Pinpoint the cell where the given text exists, returning its (x, y) midpoint coordinate. 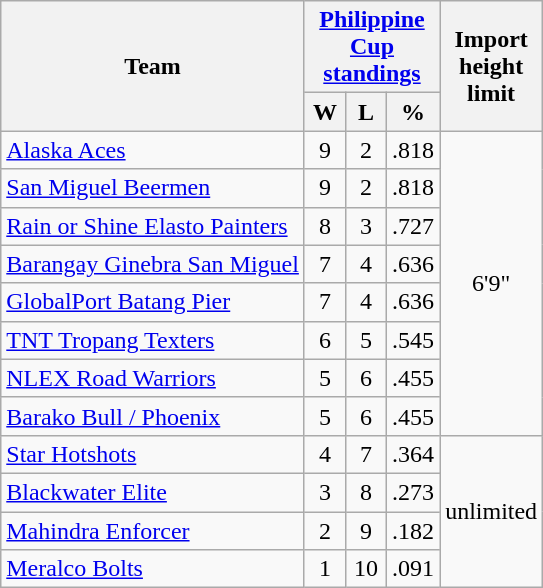
Meralco Bolts (153, 569)
TNT Tropang Texters (153, 340)
Philippine Cup standings (372, 47)
10 (366, 569)
Barangay Ginebra San Miguel (153, 264)
Importheightlimit (492, 66)
L (366, 112)
Barako Bull / Phoenix (153, 416)
Rain or Shine Elasto Painters (153, 226)
.182 (414, 531)
% (414, 112)
unlimited (492, 511)
6'9" (492, 283)
W (324, 112)
Blackwater Elite (153, 492)
GlobalPort Batang Pier (153, 302)
NLEX Road Warriors (153, 378)
.091 (414, 569)
Team (153, 66)
1 (324, 569)
.545 (414, 340)
Mahindra Enforcer (153, 531)
Star Hotshots (153, 454)
.727 (414, 226)
.364 (414, 454)
San Miguel Beermen (153, 188)
.273 (414, 492)
Alaska Aces (153, 150)
